Scan for the cell matching the given text and deliver its [X, Y] coordinate at center. 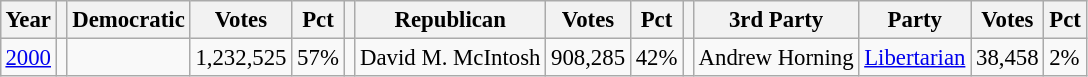
57% [318, 57]
2% [1065, 57]
Republican [450, 20]
Year [28, 20]
David M. McIntosh [450, 57]
Libertarian [915, 57]
1,232,525 [241, 57]
3rd Party [776, 20]
38,458 [1008, 57]
Democratic [128, 20]
908,285 [588, 57]
Party [915, 20]
2000 [28, 57]
42% [656, 57]
Andrew Horning [776, 57]
